Search for the cell housing the specified text and yield its [x, y] center coordinate. 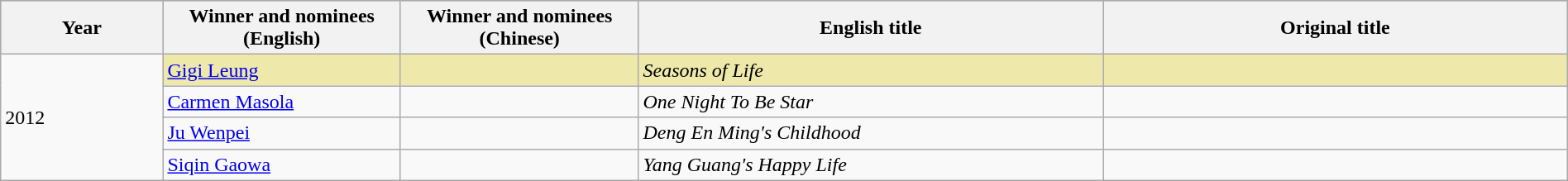
Ju Wenpei [282, 133]
Deng En Ming's Childhood [871, 133]
Yang Guang's Happy Life [871, 164]
Year [82, 28]
Original title [1336, 28]
Winner and nominees(Chinese) [519, 28]
Winner and nominees(English) [282, 28]
Gigi Leung [282, 70]
English title [871, 28]
Seasons of Life [871, 70]
2012 [82, 117]
Carmen Masola [282, 102]
One Night To Be Star [871, 102]
Siqin Gaowa [282, 164]
